Output the (x, y) coordinate of the center of the cell containing the given text.  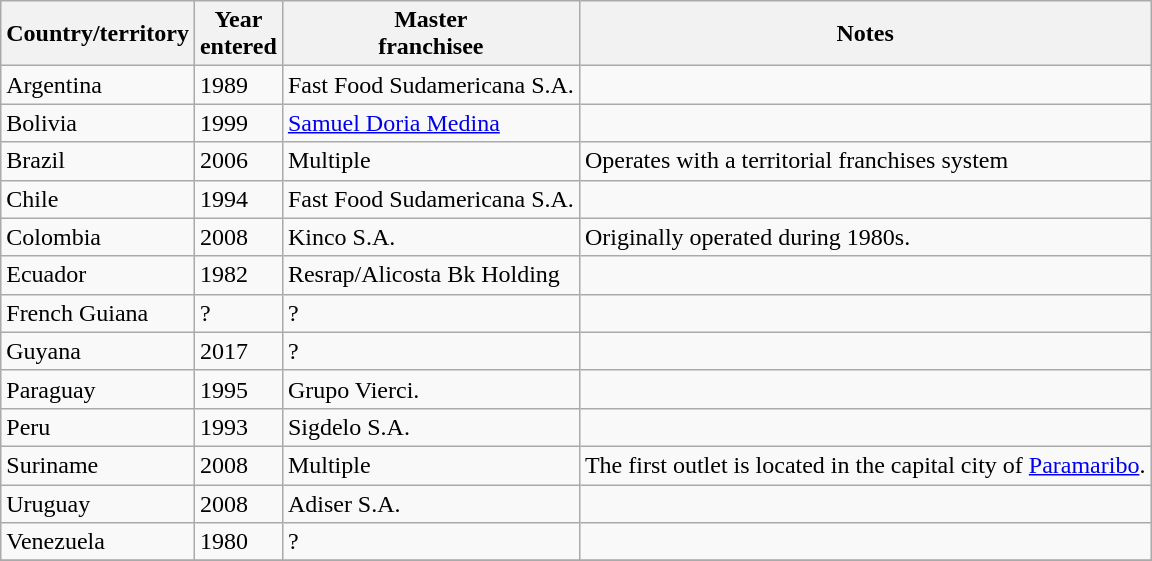
Yearentered (238, 34)
1994 (238, 199)
1982 (238, 275)
Resrap/Alicosta Bk Holding (430, 275)
French Guiana (98, 313)
Colombia (98, 237)
Suriname (98, 465)
Venezuela (98, 542)
1995 (238, 389)
2017 (238, 351)
The first outlet is located in the capital city of Paramaribo. (865, 465)
1980 (238, 542)
Country/territory (98, 34)
Ecuador (98, 275)
Samuel Doria Medina (430, 123)
Operates with a territorial franchises system (865, 161)
Sigdelo S.A. (430, 427)
Kinco S.A. (430, 237)
Argentina (98, 85)
1999 (238, 123)
Grupo Vierci. (430, 389)
Masterfranchisee (430, 34)
2006 (238, 161)
Originally operated during 1980s. (865, 237)
Uruguay (98, 503)
Brazil (98, 161)
1989 (238, 85)
Peru (98, 427)
Guyana (98, 351)
Notes (865, 34)
Paraguay (98, 389)
1993 (238, 427)
Bolivia (98, 123)
Adiser S.A. (430, 503)
Chile (98, 199)
